Detect which cell encompasses the target text, then output its [X, Y] center coordinate. 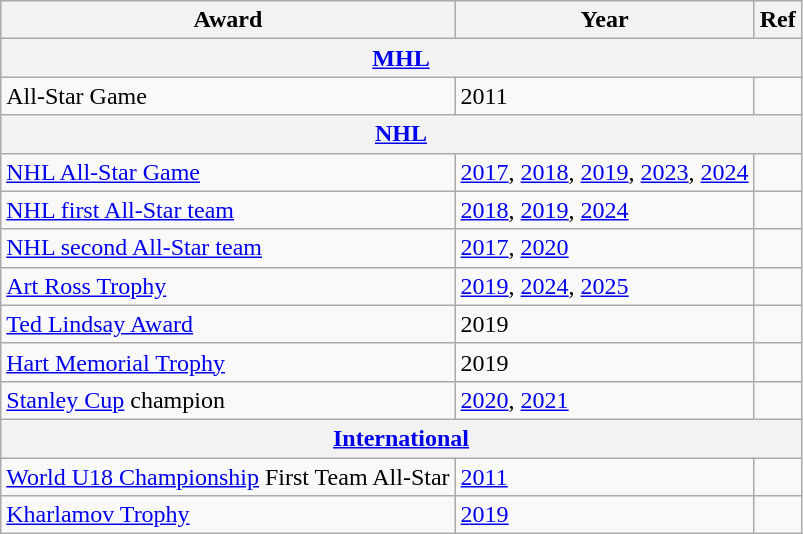
MHL [401, 58]
NHL All-Star Game [228, 172]
Ted Lindsay Award [228, 324]
Ref [778, 20]
2017, 2020 [604, 248]
Art Ross Trophy [228, 286]
2020, 2021 [604, 400]
2018, 2019, 2024 [604, 210]
World U18 Championship First Team All-Star [228, 477]
NHL first All-Star team [228, 210]
Year [604, 20]
Kharlamov Trophy [228, 515]
2019, 2024, 2025 [604, 286]
Award [228, 20]
2017, 2018, 2019, 2023, 2024 [604, 172]
International [401, 438]
NHL second All-Star team [228, 248]
All-Star Game [228, 96]
Hart Memorial Trophy [228, 362]
Stanley Cup champion [228, 400]
NHL [401, 134]
